Search for the cell housing the specified text and yield its [x, y] center coordinate. 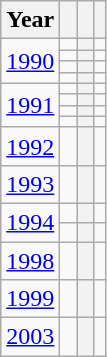
2003 [30, 337]
1993 [30, 184]
Year [30, 20]
1999 [30, 299]
1992 [30, 146]
1994 [30, 222]
1991 [30, 105]
1998 [30, 261]
1990 [30, 61]
